Identify which cell holds the provided text, then report its (X, Y) central coordinate. 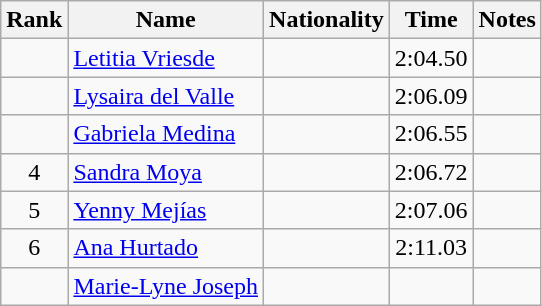
Name (166, 20)
Notes (507, 20)
4 (34, 172)
Marie-Lyne Joseph (166, 286)
Letitia Vriesde (166, 58)
2:07.06 (431, 210)
2:06.09 (431, 96)
Time (431, 20)
Gabriela Medina (166, 134)
6 (34, 248)
2:11.03 (431, 248)
2:04.50 (431, 58)
2:06.55 (431, 134)
Sandra Moya (166, 172)
Ana Hurtado (166, 248)
Yenny Mejías (166, 210)
2:06.72 (431, 172)
Rank (34, 20)
Nationality (327, 20)
Lysaira del Valle (166, 96)
5 (34, 210)
